Return the [x, y] coordinate for the center point of the cell that contains the specified text.  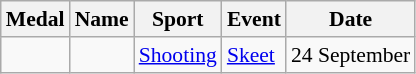
Skeet [254, 55]
Shooting [178, 55]
Event [254, 19]
Sport [178, 19]
24 September [350, 55]
Date [350, 19]
Name [102, 19]
Medal [36, 19]
